Identify which cell holds the provided text, then report its (x, y) central coordinate. 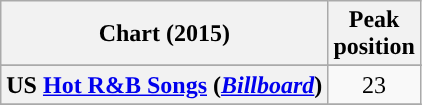
23 (374, 85)
Peakposition (374, 34)
US Hot R&B Songs (Billboard) (164, 85)
Chart (2015) (164, 34)
